Determine the [X, Y] coordinate at the center of the cell enclosing the given text.  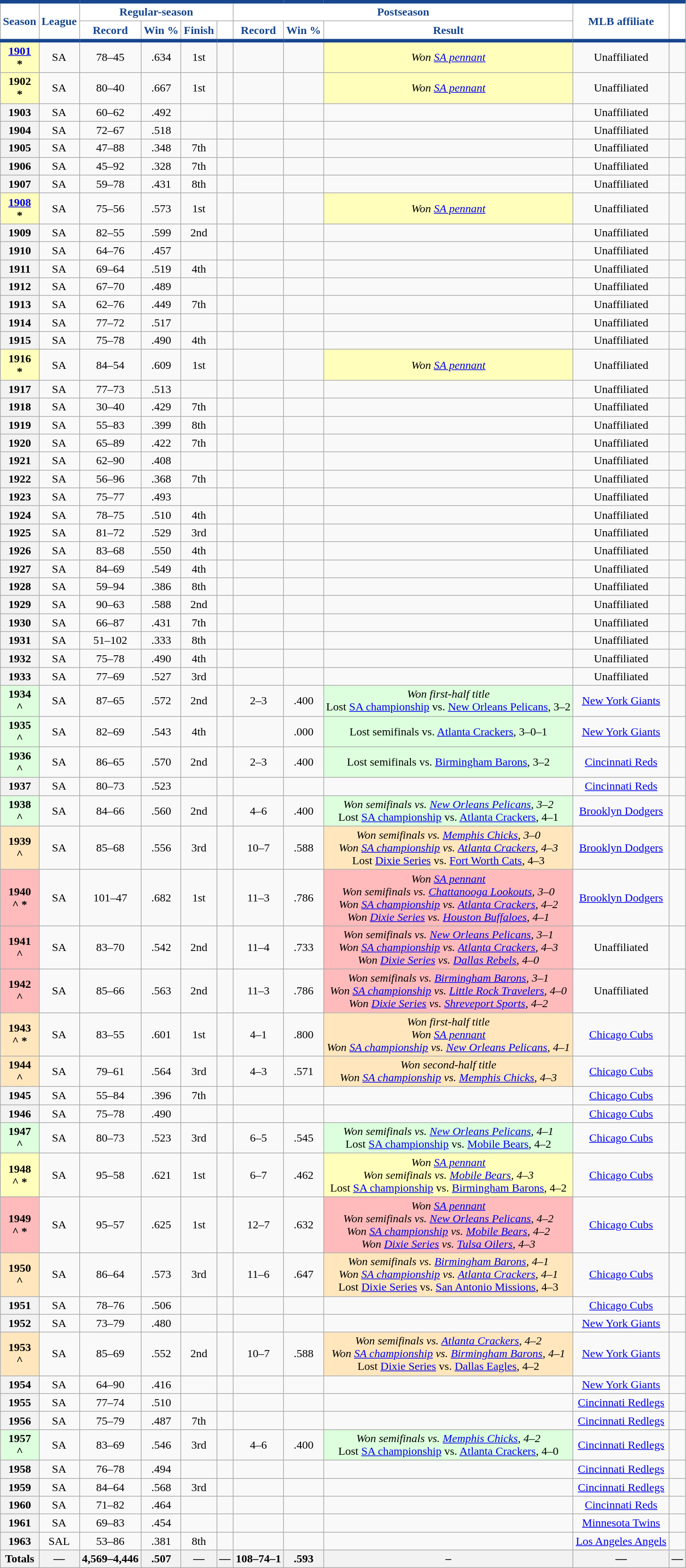
86–64 [110, 1275]
62–76 [110, 305]
84–66 [110, 810]
1922 [20, 479]
Won SA pennantWon semifinals vs. Chattanooga Lookouts, 3–0Won SA championship vs. Atlanta Crackers, 4–2Won Dixie Series vs. Houston Buffaloes, 4–1 [448, 897]
90–63 [110, 605]
77–74 [110, 1402]
1941^ [20, 947]
84–64 [110, 1487]
1959 [20, 1487]
Lost semifinals vs. Atlanta Crackers, 3–0–1 [448, 731]
1938^ [20, 810]
.396 [161, 1096]
1942^ [20, 991]
45–92 [110, 166]
Regular-season [156, 11]
1946 [20, 1114]
.621 [161, 1175]
Won first-half titleLost SA championship vs. New Orleans Pelicans, 3–2 [448, 701]
.368 [161, 479]
83–70 [110, 947]
75–77 [110, 497]
.480 [161, 1323]
11–4 [259, 947]
1923 [20, 497]
83–69 [110, 1444]
64–90 [110, 1385]
1925 [20, 533]
.543 [161, 731]
1954 [20, 1385]
77–72 [110, 323]
1951 [20, 1305]
.506 [161, 1305]
6–5 [259, 1138]
85–68 [110, 848]
.550 [161, 550]
1931 [20, 641]
1921 [20, 461]
1909 [20, 233]
69–83 [110, 1523]
1908* [20, 209]
.408 [161, 461]
86–65 [110, 762]
Won semifinals vs. Birmingham Barons, 4–1Won SA championship vs. Atlanta Crackers, 4–1Lost Dixie Series vs. San Antonio Missions, 4–3 [448, 1275]
Won semifinals vs. Atlanta Crackers, 4–2Won SA championship vs. Birmingham Barons, 4–1Lost Dixie Series vs. Dallas Eagles, 4–2 [448, 1354]
1905 [20, 148]
.601 [161, 1034]
.399 [161, 425]
78–45 [110, 57]
.527 [161, 676]
.552 [161, 1354]
59–94 [110, 587]
81–72 [110, 533]
.560 [161, 810]
1929 [20, 605]
Won SA pennantWon semifinals vs. New Orleans Pelicans, 4–2Won SA championship vs. Mobile Bears, 4–2Won Dixie Series vs. Tulsa Oilers, 4–3 [448, 1225]
6–7 [259, 1175]
1960 [20, 1505]
1910 [20, 250]
Won second-half titleWon SA championship vs. Memphis Chicks, 4–3 [448, 1072]
– [448, 1559]
4–1 [259, 1034]
1956 [20, 1420]
56–96 [110, 479]
76–78 [110, 1469]
.572 [161, 701]
78–76 [110, 1305]
79–61 [110, 1072]
1904 [20, 130]
1947^ [20, 1138]
Won semifinals vs. New Orleans Pelicans, 4–1Lost SA championship vs. Mobile Bears, 4–2 [448, 1138]
82–69 [110, 731]
12–7 [259, 1225]
.647 [304, 1275]
.546 [161, 1444]
1955 [20, 1402]
69–64 [110, 268]
.457 [161, 250]
1916* [20, 365]
.609 [161, 365]
1961 [20, 1523]
80–40 [110, 88]
85–66 [110, 991]
.519 [161, 268]
1935^ [20, 731]
75–56 [110, 209]
53–86 [110, 1541]
1944^ [20, 1072]
Won semifinals vs. New Orleans Pelicans, 3–1Won SA championship vs. Atlanta Crackers, 4–3Won Dixie Series vs. Dallas Rebels, 4–0 [448, 947]
1933 [20, 676]
1945 [20, 1096]
Finish [199, 31]
1911 [20, 268]
Won semifinals vs. Memphis Chicks, 4–2Lost SA championship vs. Atlanta Crackers, 4–0 [448, 1444]
.429 [161, 407]
.549 [161, 568]
1906 [20, 166]
Los Angeles Angels [621, 1541]
.568 [161, 1487]
.449 [161, 305]
101–47 [110, 897]
Result [448, 31]
55–83 [110, 425]
.518 [161, 130]
.563 [161, 991]
.464 [161, 1505]
1924 [20, 515]
95–57 [110, 1225]
.545 [304, 1138]
.000 [304, 731]
83–55 [110, 1034]
67–70 [110, 287]
.328 [161, 166]
75–79 [110, 1420]
.634 [161, 57]
1901* [20, 57]
.632 [304, 1225]
1948^ * [20, 1175]
1958 [20, 1469]
Lost semifinals vs. Birmingham Barons, 3–2 [448, 762]
1934^ [20, 701]
60–62 [110, 112]
85–69 [110, 1354]
1963 [20, 1541]
1917 [20, 389]
47–88 [110, 148]
.513 [161, 389]
Won semifinals vs. Memphis Chicks, 3–0Won SA championship vs. Atlanta Crackers, 4–3Lost Dixie Series vs. Fort Worth Cats, 4–3 [448, 848]
1926 [20, 550]
.462 [304, 1175]
.682 [161, 897]
MLB affiliate [621, 21]
1957^ [20, 1444]
1940^ * [20, 897]
87–65 [110, 701]
League [59, 21]
1918 [20, 407]
.493 [161, 497]
72–67 [110, 130]
77–73 [110, 389]
.593 [304, 1559]
73–79 [110, 1323]
.489 [161, 287]
1913 [20, 305]
1903 [20, 112]
95–58 [110, 1175]
1939^ [20, 848]
.333 [161, 641]
1950^ [20, 1275]
84–54 [110, 365]
.556 [161, 848]
11–6 [259, 1275]
.733 [304, 947]
1907 [20, 184]
.494 [161, 1469]
51–102 [110, 641]
.542 [161, 947]
.517 [161, 323]
.571 [304, 1072]
1915 [20, 341]
.667 [161, 88]
Won SA pennantWon semifinals vs. Mobile Bears, 4–3Lost SA championship vs. Birmingham Barons, 4–2 [448, 1175]
71–82 [110, 1505]
1919 [20, 425]
1936^ [20, 762]
Minnesota Twins [621, 1523]
1927 [20, 568]
78–75 [110, 515]
.422 [161, 443]
1928 [20, 587]
1937 [20, 786]
83–68 [110, 550]
.800 [304, 1034]
77–69 [110, 676]
Totals [20, 1559]
.454 [161, 1523]
66–87 [110, 623]
.599 [161, 233]
1930 [20, 623]
Won semifinals vs. New Orleans Pelicans, 3–2Lost SA championship vs. Atlanta Crackers, 4–1 [448, 810]
4,569–4,446 [110, 1559]
30–40 [110, 407]
55–84 [110, 1096]
1953^ [20, 1354]
4–3 [259, 1072]
.416 [161, 1385]
.507 [161, 1559]
.564 [161, 1072]
Won semifinals vs. Birmingham Barons, 3–1Won SA championship vs. Little Rock Travelers, 4–0Won Dixie Series vs. Shreveport Sports, 4–2 [448, 991]
1912 [20, 287]
SAL [59, 1541]
.386 [161, 587]
Postseason [403, 11]
1920 [20, 443]
108–74–1 [259, 1559]
82–55 [110, 233]
.348 [161, 148]
64–76 [110, 250]
.625 [161, 1225]
1902* [20, 88]
62–90 [110, 461]
1943^ * [20, 1034]
Won first-half titleWon SA pennantWon SA championship vs. New Orleans Pelicans, 4–1 [448, 1034]
.487 [161, 1420]
.529 [161, 533]
Season [20, 21]
59–78 [110, 184]
1914 [20, 323]
.570 [161, 762]
1932 [20, 659]
.492 [161, 112]
.381 [161, 1541]
65–89 [110, 443]
84–69 [110, 568]
1949^ * [20, 1225]
1952 [20, 1323]
